Provide the (x, y) coordinate of the cell's center where the given text is located.  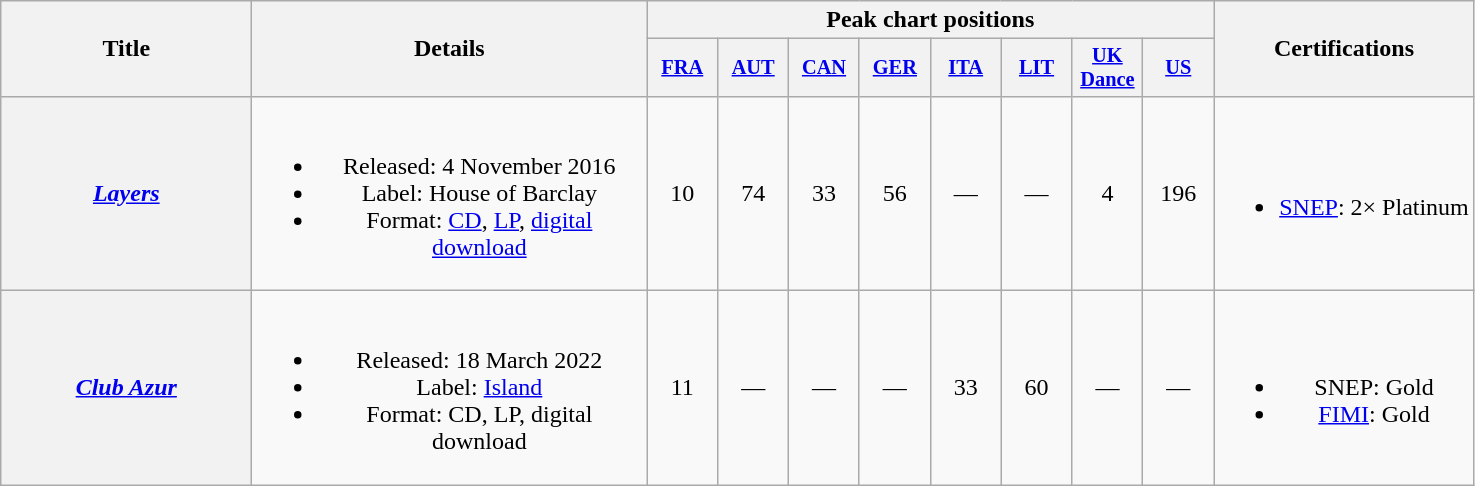
60 (1036, 388)
LIT (1036, 68)
ITA (966, 68)
4 (1108, 193)
Released: 18 March 2022Label: IslandFormat: CD, LP, digital download (450, 388)
196 (1178, 193)
10 (682, 193)
CAN (824, 68)
Title (126, 49)
AUT (754, 68)
Peak chart positions (930, 20)
Details (450, 49)
56 (894, 193)
11 (682, 388)
UK Dance (1108, 68)
74 (754, 193)
Club Azur (126, 388)
Layers (126, 193)
SNEP: 2× Platinum (1344, 193)
FRA (682, 68)
Certifications (1344, 49)
GER (894, 68)
Released: 4 November 2016Label: House of BarclayFormat: CD, LP, digital download (450, 193)
US (1178, 68)
SNEP: GoldFIMI: Gold (1344, 388)
